Search for the cell housing the specified text and yield its (x, y) center coordinate. 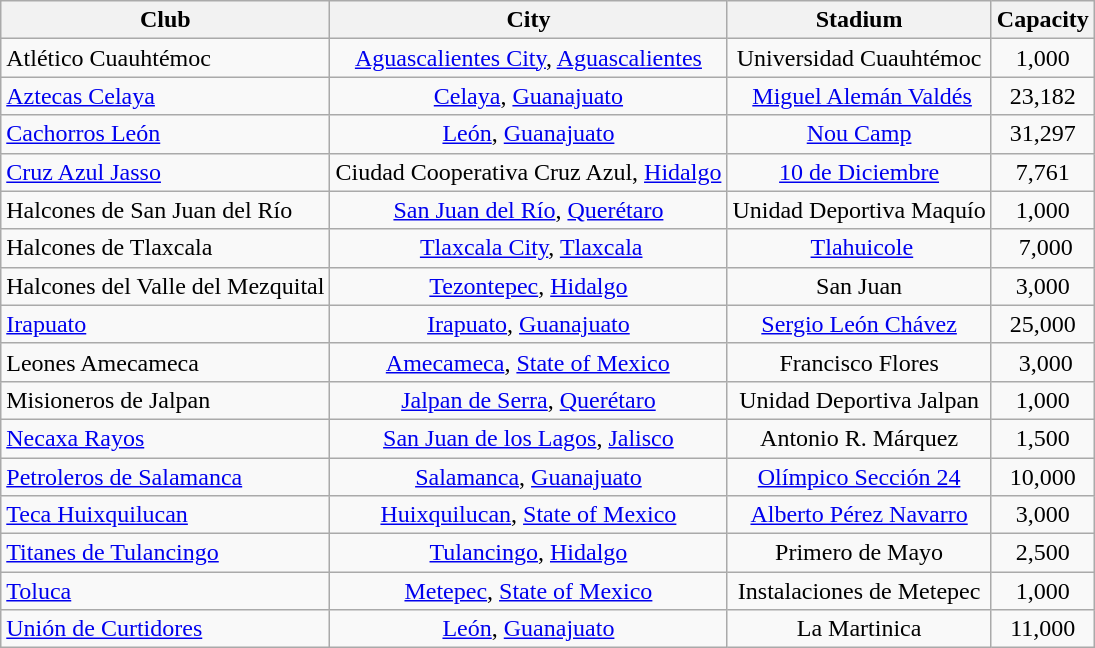
Halcones de San Juan del Río (166, 210)
Unidad Deportiva Jalpan (859, 400)
Celaya, Guanajuato (528, 96)
La Martinica (859, 629)
San Juan (859, 286)
Metepec, State of Mexico (528, 591)
Instalaciones de Metepec (859, 591)
Teca Huixquilucan (166, 515)
Nou Camp (859, 134)
Jalpan de Serra, Querétaro (528, 400)
Capacity (1042, 20)
City (528, 20)
Necaxa Rayos (166, 438)
Tlahuicole (859, 248)
Leones Amecameca (166, 362)
Unión de Curtidores (166, 629)
Tulancingo, Hidalgo (528, 553)
Irapuato (166, 324)
23,182 (1042, 96)
Universidad Cuauhtémoc (859, 58)
10 de Diciembre (859, 172)
Sergio León Chávez (859, 324)
Alberto Pérez Navarro (859, 515)
Titanes de Tulancingo (166, 553)
Toluca (166, 591)
Ciudad Cooperativa Cruz Azul, Hidalgo (528, 172)
Miguel Alemán Valdés (859, 96)
Tlaxcala City, Tlaxcala (528, 248)
Tezontepec, Hidalgo (528, 286)
Halcones de Tlaxcala (166, 248)
Huixquilucan, State of Mexico (528, 515)
Cruz Azul Jasso (166, 172)
Salamanca, Guanajuato (528, 477)
Irapuato, Guanajuato (528, 324)
San Juan de los Lagos, Jalisco (528, 438)
Francisco Flores (859, 362)
7,761 (1042, 172)
Atlético Cuauhtémoc (166, 58)
Stadium (859, 20)
Aztecas Celaya (166, 96)
Petroleros de Salamanca (166, 477)
Club (166, 20)
Antonio R. Márquez (859, 438)
Unidad Deportiva Maquío (859, 210)
Halcones del Valle del Mezquital (166, 286)
10,000 (1042, 477)
San Juan del Río, Querétaro (528, 210)
Misioneros de Jalpan (166, 400)
Amecameca, State of Mexico (528, 362)
11,000 (1042, 629)
Olímpico Sección 24 (859, 477)
31,297 (1042, 134)
25,000 (1042, 324)
1,500 (1042, 438)
Primero de Mayo (859, 553)
2,500 (1042, 553)
Aguascalientes City, Aguascalientes (528, 58)
Cachorros León (166, 134)
7,000 (1042, 248)
